Identify which cell holds the provided text, then report its (X, Y) central coordinate. 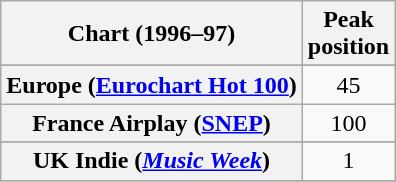
100 (348, 123)
1 (348, 161)
Peak position (348, 34)
UK Indie (Music Week) (152, 161)
45 (348, 85)
Europe (Eurochart Hot 100) (152, 85)
France Airplay (SNEP) (152, 123)
Chart (1996–97) (152, 34)
